Detect which cell encompasses the target text, then output its (X, Y) center coordinate. 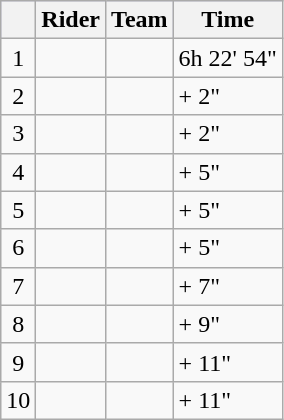
10 (18, 400)
+ 7" (228, 286)
5 (18, 210)
1 (18, 58)
+ 9" (228, 324)
Time (228, 20)
3 (18, 134)
6 (18, 248)
9 (18, 362)
Rider (71, 20)
2 (18, 96)
6h 22' 54" (228, 58)
8 (18, 324)
7 (18, 286)
4 (18, 172)
Team (140, 20)
